Pinpoint the cell where the given text exists, returning its (X, Y) midpoint coordinate. 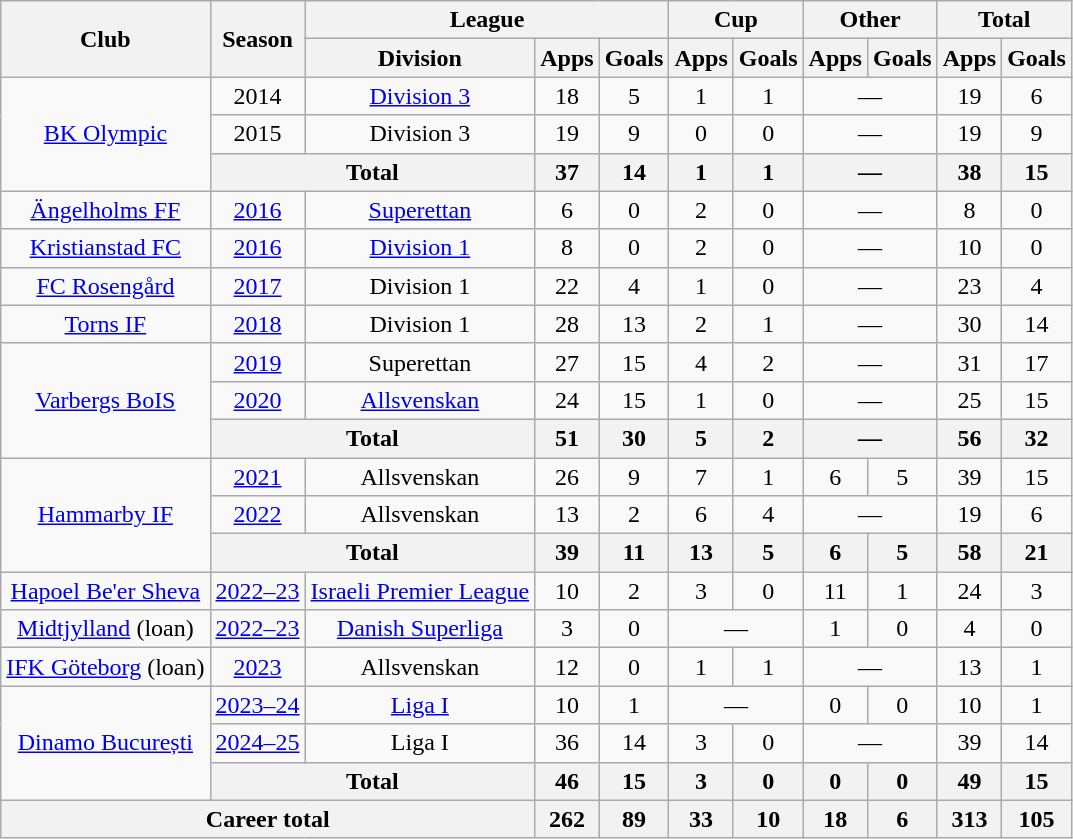
2023–24 (258, 705)
17 (1037, 362)
2022 (258, 515)
32 (1037, 438)
313 (969, 819)
2024–25 (258, 743)
Hapoel Be'er Sheva (106, 591)
2014 (258, 96)
Dinamo București (106, 743)
21 (1037, 553)
89 (634, 819)
2020 (258, 400)
League (487, 20)
28 (567, 324)
33 (701, 819)
37 (567, 172)
Division (420, 58)
Cup (736, 20)
56 (969, 438)
Season (258, 39)
12 (567, 667)
23 (969, 286)
Career total (268, 819)
2017 (258, 286)
7 (701, 477)
105 (1037, 819)
38 (969, 172)
BK Olympic (106, 134)
2023 (258, 667)
31 (969, 362)
Kristianstad FC (106, 248)
Ängelholms FF (106, 210)
Torns IF (106, 324)
Club (106, 39)
51 (567, 438)
IFK Göteborg (loan) (106, 667)
26 (567, 477)
262 (567, 819)
2019 (258, 362)
Other (870, 20)
27 (567, 362)
25 (969, 400)
22 (567, 286)
36 (567, 743)
Israeli Premier League (420, 591)
2018 (258, 324)
Midtjylland (loan) (106, 629)
58 (969, 553)
49 (969, 781)
Hammarby IF (106, 515)
2015 (258, 134)
Varbergs BoIS (106, 400)
2021 (258, 477)
46 (567, 781)
FC Rosengård (106, 286)
Danish Superliga (420, 629)
